Detect which cell encompasses the target text, then output its (x, y) center coordinate. 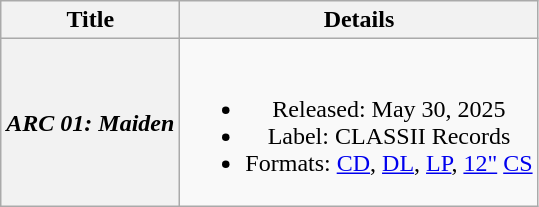
Details (359, 20)
Released: May 30, 2025Label: CLASSII RecordsFormats: CD, DL, LP, 12" CS (359, 122)
ARC 01: Maiden (90, 122)
Title (90, 20)
